Detect which cell encompasses the target text, then output its [X, Y] center coordinate. 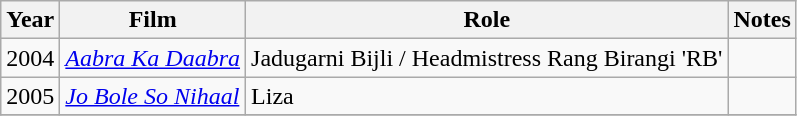
Film [153, 20]
Role [487, 20]
2004 [30, 58]
Aabra Ka Daabra [153, 58]
2005 [30, 96]
Notes [762, 20]
Jadugarni Bijli / Headmistress Rang Birangi 'RB' [487, 58]
Liza [487, 96]
Jo Bole So Nihaal [153, 96]
Year [30, 20]
